Determine the (x, y) coordinate at the center of the cell enclosing the given text.  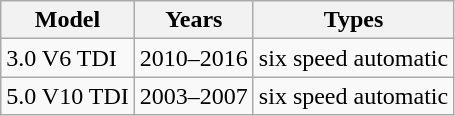
Types (353, 20)
5.0 V10 TDI (68, 96)
2003–2007 (194, 96)
Model (68, 20)
Years (194, 20)
2010–2016 (194, 58)
3.0 V6 TDI (68, 58)
